Find where the given text appears and provide that cell's center as [x, y] coordinate. 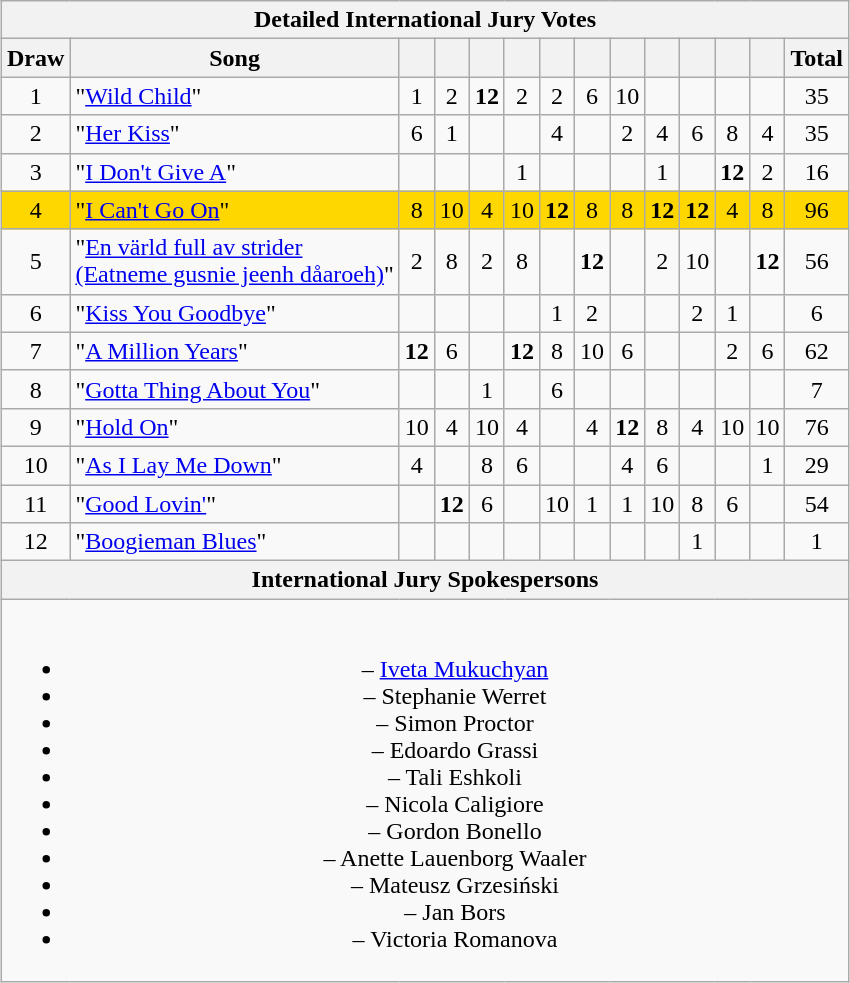
76 [817, 427]
Detailed International Jury Votes [424, 20]
"I Can't Go On" [234, 210]
"Her Kiss" [234, 134]
"I Don't Give A" [234, 172]
96 [817, 210]
9 [35, 427]
"En värld full av strider(Eatneme gusnie jeenh dåaroeh)" [234, 262]
International Jury Spokespersons [424, 580]
29 [817, 465]
"Wild Child" [234, 96]
"A Million Years" [234, 351]
62 [817, 351]
"As I Lay Me Down" [234, 465]
Song [234, 58]
56 [817, 262]
54 [817, 503]
Draw [35, 58]
"Good Lovin'" [234, 503]
Total [817, 58]
5 [35, 262]
"Boogieman Blues" [234, 542]
16 [817, 172]
"Kiss You Goodbye" [234, 313]
"Hold On" [234, 427]
"Gotta Thing About You" [234, 389]
3 [35, 172]
11 [35, 503]
